Provide the [x, y] coordinate of the cell's center where the given text is located.  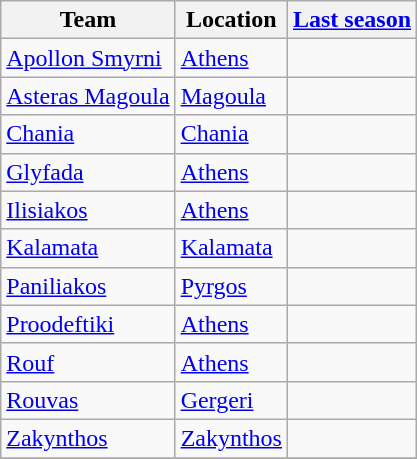
Magoula [231, 96]
Location [231, 20]
Rouvas [88, 400]
Gergeri [231, 400]
Last season [352, 20]
Paniliakos [88, 286]
Asteras Magoula [88, 96]
Team [88, 20]
Rouf [88, 362]
Ilisiakos [88, 210]
Proodeftiki [88, 324]
Glyfada [88, 172]
Pyrgos [231, 286]
Apollon Smyrni [88, 58]
